Extract the [X, Y] coordinate from the center of the cell holding the provided text.  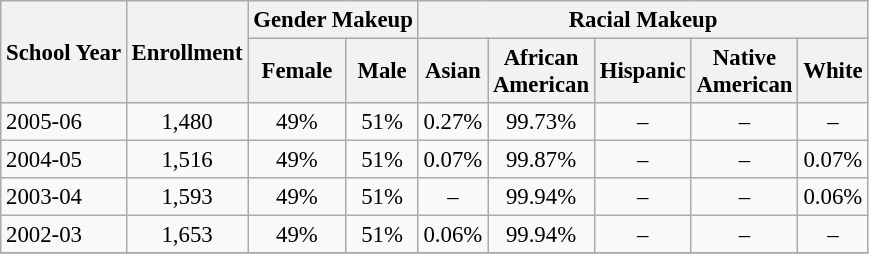
Hispanic [642, 72]
Female [297, 72]
1,593 [187, 197]
Native American [744, 72]
2005-06 [64, 122]
1,480 [187, 122]
2004-05 [64, 160]
Male [382, 72]
Gender Makeup [333, 20]
99.73% [542, 122]
1,516 [187, 160]
99.87% [542, 160]
Enrollment [187, 52]
2002-03 [64, 235]
White [833, 72]
African American [542, 72]
2003-04 [64, 197]
School Year [64, 52]
Racial Makeup [643, 20]
0.27% [452, 122]
Asian [452, 72]
1,653 [187, 235]
